Capture the cell that displays the provided text and extract its (x, y) central coordinate. 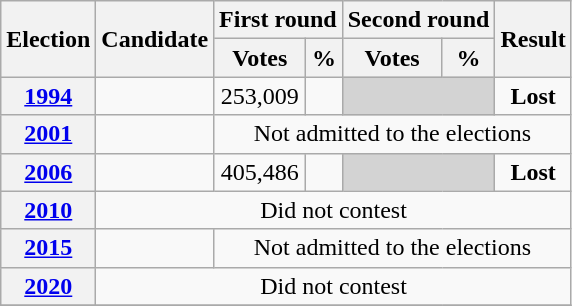
405,486 (260, 172)
2001 (48, 134)
2020 (48, 286)
Result (533, 39)
1994 (48, 96)
Election (48, 39)
First round (278, 20)
2015 (48, 248)
253,009 (260, 96)
Candidate (155, 39)
2006 (48, 172)
2010 (48, 210)
Second round (418, 20)
